Search for the cell housing the specified text and yield its [X, Y] center coordinate. 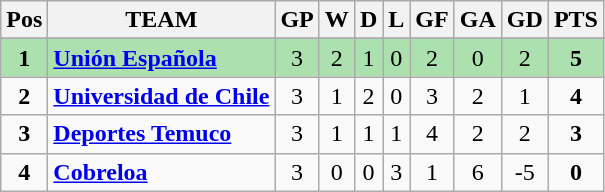
D [368, 20]
Deportes Temuco [162, 134]
Universidad de Chile [162, 96]
TEAM [162, 20]
GF [432, 20]
W [336, 20]
GP [297, 20]
6 [478, 172]
GD [524, 20]
5 [576, 58]
Cobreloa [162, 172]
L [396, 20]
Pos [24, 20]
-5 [524, 172]
GA [478, 20]
PTS [576, 20]
Unión Española [162, 58]
